Determine the [x, y] coordinate at the center of the cell enclosing the given text.  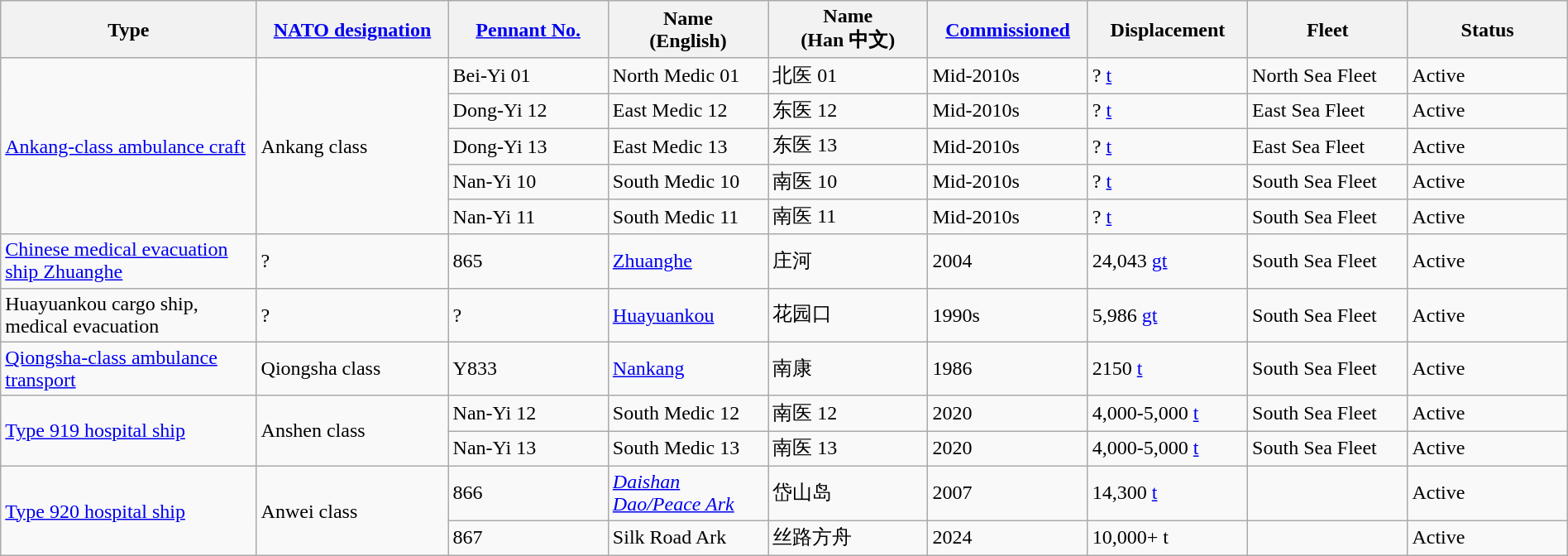
Huayuankou cargo ship, medical evacuation [129, 314]
Type 919 hospital ship [129, 430]
东医 13 [849, 146]
East Medic 12 [688, 111]
North Medic 01 [688, 76]
南医 13 [849, 448]
南医 10 [849, 182]
2150 t [1168, 369]
Bei-Yi 01 [528, 76]
24,043 gt [1168, 261]
South Medic 12 [688, 414]
Ankang class [352, 146]
Fleet [1328, 30]
Y833 [528, 369]
5,986 gt [1168, 314]
2007 [1007, 493]
Nankang [688, 369]
Qiongsha-class ambulance transport [129, 369]
Dong-Yi 13 [528, 146]
Silk Road Ark [688, 538]
866 [528, 493]
Type 920 hospital ship [129, 510]
Huayuankou [688, 314]
Zhuanghe [688, 261]
Commissioned [1007, 30]
Anshen class [352, 430]
865 [528, 261]
Chinese medical evacuation ship Zhuanghe [129, 261]
14,300 t [1168, 493]
东医 12 [849, 111]
Status [1487, 30]
South Medic 10 [688, 182]
South Medic 13 [688, 448]
南医 11 [849, 217]
1990s [1007, 314]
South Medic 11 [688, 217]
Type [129, 30]
南医 12 [849, 414]
Anwei class [352, 510]
NATO designation [352, 30]
Nan-Yi 12 [528, 414]
南康 [849, 369]
Displacement [1168, 30]
North Sea Fleet [1328, 76]
Dong-Yi 12 [528, 111]
丝路方舟 [849, 538]
Name(English) [688, 30]
庄河 [849, 261]
1986 [1007, 369]
岱山岛 [849, 493]
2004 [1007, 261]
10,000+ t [1168, 538]
867 [528, 538]
Name(Han 中文) [849, 30]
Daishan Dao/Peace Ark [688, 493]
2024 [1007, 538]
花园口 [849, 314]
北医 01 [849, 76]
Nan-Yi 13 [528, 448]
Ankang-class ambulance craft [129, 146]
East Medic 13 [688, 146]
Nan-Yi 11 [528, 217]
Pennant No. [528, 30]
Nan-Yi 10 [528, 182]
Qiongsha class [352, 369]
